Search for the cell housing the specified text and yield its [X, Y] center coordinate. 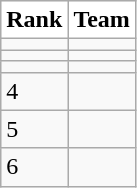
Team [102, 20]
Rank [34, 20]
5 [34, 129]
6 [34, 167]
4 [34, 91]
